Identify which cell holds the provided text, then report its (X, Y) central coordinate. 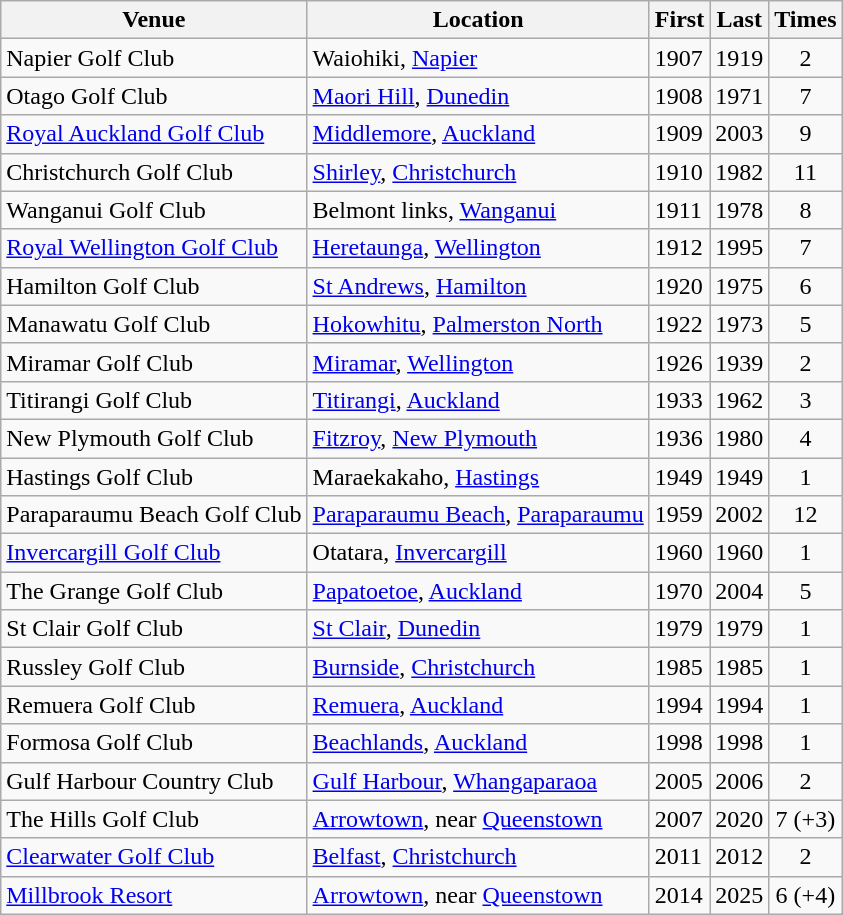
1912 (679, 248)
8 (806, 210)
1978 (740, 210)
Manawatu Golf Club (154, 324)
2014 (679, 895)
Napier Golf Club (154, 58)
St Clair, Dunedin (478, 629)
12 (806, 515)
New Plymouth Golf Club (154, 438)
The Grange Golf Club (154, 591)
1962 (740, 400)
Middlemore, Auckland (478, 134)
Gulf Harbour, Whangaparaoa (478, 781)
Otatara, Invercargill (478, 553)
1975 (740, 286)
11 (806, 172)
Miramar, Wellington (478, 362)
Hamilton Golf Club (154, 286)
Otago Golf Club (154, 96)
Russley Golf Club (154, 667)
Shirley, Christchurch (478, 172)
Waiohiki, Napier (478, 58)
Titirangi, Auckland (478, 400)
2006 (740, 781)
Belmont links, Wanganui (478, 210)
1971 (740, 96)
2004 (740, 591)
2011 (679, 857)
7 (+3) (806, 819)
2007 (679, 819)
Last (740, 20)
Gulf Harbour Country Club (154, 781)
1919 (740, 58)
Hastings Golf Club (154, 477)
2025 (740, 895)
1933 (679, 400)
Venue (154, 20)
Christchurch Golf Club (154, 172)
1995 (740, 248)
Millbrook Resort (154, 895)
2012 (740, 857)
1926 (679, 362)
Remuera, Auckland (478, 705)
1970 (679, 591)
Belfast, Christchurch (478, 857)
Remuera Golf Club (154, 705)
1908 (679, 96)
Clearwater Golf Club (154, 857)
6 (+4) (806, 895)
9 (806, 134)
2003 (740, 134)
Burnside, Christchurch (478, 667)
1909 (679, 134)
Maori Hill, Dunedin (478, 96)
Fitzroy, New Plymouth (478, 438)
St Clair Golf Club (154, 629)
St Andrews, Hamilton (478, 286)
1922 (679, 324)
Maraekakaho, Hastings (478, 477)
Beachlands, Auckland (478, 743)
1910 (679, 172)
Titirangi Golf Club (154, 400)
1939 (740, 362)
1911 (679, 210)
Papatoetoe, Auckland (478, 591)
Times (806, 20)
Heretaunga, Wellington (478, 248)
Formosa Golf Club (154, 743)
1982 (740, 172)
Paraparaumu Beach, Paraparaumu (478, 515)
6 (806, 286)
1959 (679, 515)
Hokowhitu, Palmerston North (478, 324)
1920 (679, 286)
Wanganui Golf Club (154, 210)
The Hills Golf Club (154, 819)
1973 (740, 324)
2020 (740, 819)
4 (806, 438)
Royal Wellington Golf Club (154, 248)
Invercargill Golf Club (154, 553)
3 (806, 400)
Location (478, 20)
1907 (679, 58)
Royal Auckland Golf Club (154, 134)
2005 (679, 781)
First (679, 20)
Paraparaumu Beach Golf Club (154, 515)
2002 (740, 515)
Miramar Golf Club (154, 362)
1980 (740, 438)
1936 (679, 438)
